Capture the cell that displays the provided text and extract its [X, Y] central coordinate. 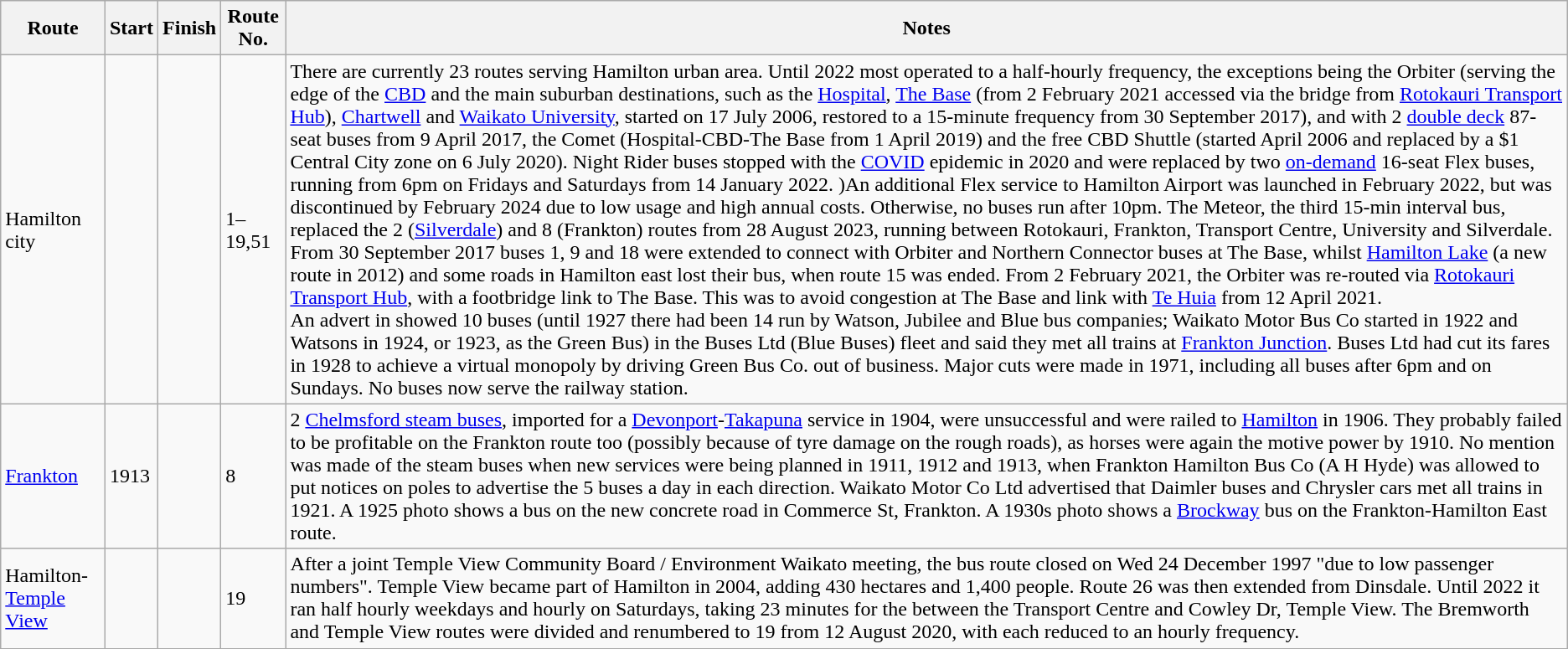
Finish [189, 28]
Hamilton-Temple View [54, 598]
1–19,51 [253, 229]
Route [54, 28]
1913 [131, 476]
Route No. [253, 28]
19 [253, 598]
Notes [926, 28]
Start [131, 28]
Hamilton city [54, 229]
Frankton [54, 476]
8 [253, 476]
